Return [X, Y] of the center of cell containing provided text 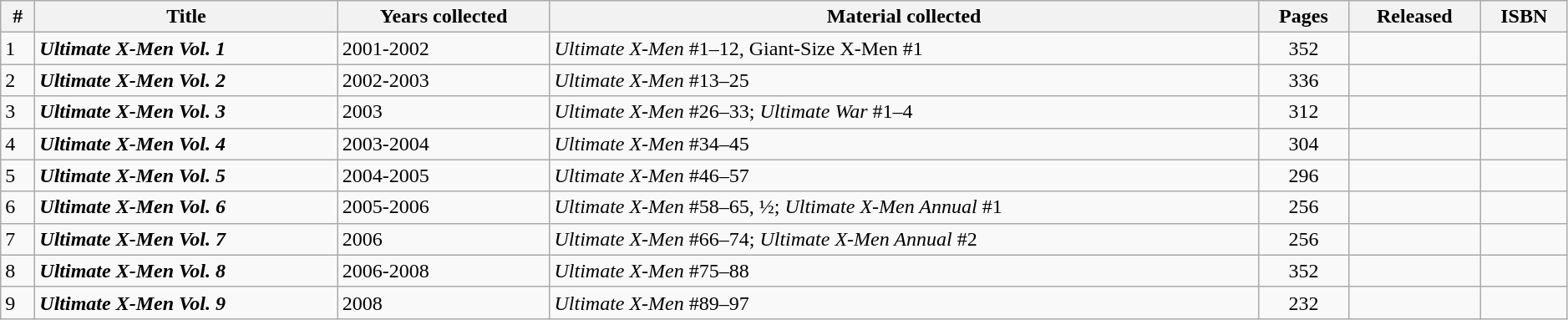
232 [1303, 302]
6 [18, 207]
Ultimate X-Men Vol. 9 [186, 302]
4 [18, 144]
296 [1303, 175]
9 [18, 302]
3 [18, 112]
2006-2008 [444, 271]
2005-2006 [444, 207]
Ultimate X-Men #75–88 [904, 271]
1 [18, 48]
Pages [1303, 17]
Ultimate X-Men #13–25 [904, 80]
2003 [444, 112]
Ultimate X-Men #26–33; Ultimate War #1–4 [904, 112]
Title [186, 17]
336 [1303, 80]
2001-2002 [444, 48]
Ultimate X-Men Vol. 2 [186, 80]
Ultimate X-Men #1–12, Giant-Size X-Men #1 [904, 48]
Ultimate X-Men Vol. 8 [186, 271]
Ultimate X-Men #66–74; Ultimate X-Men Annual #2 [904, 239]
2006 [444, 239]
2002-2003 [444, 80]
Ultimate X-Men Vol. 5 [186, 175]
2003-2004 [444, 144]
Ultimate X-Men Vol. 7 [186, 239]
Ultimate X-Men #58–65, ½; Ultimate X-Men Annual #1 [904, 207]
ISBN [1524, 17]
312 [1303, 112]
Released [1414, 17]
Ultimate X-Men Vol. 3 [186, 112]
2008 [444, 302]
8 [18, 271]
Ultimate X-Men #46–57 [904, 175]
Ultimate X-Men Vol. 6 [186, 207]
304 [1303, 144]
Material collected [904, 17]
7 [18, 239]
2 [18, 80]
# [18, 17]
Years collected [444, 17]
Ultimate X-Men Vol. 4 [186, 144]
Ultimate X-Men #89–97 [904, 302]
5 [18, 175]
Ultimate X-Men #34–45 [904, 144]
Ultimate X-Men Vol. 1 [186, 48]
2004-2005 [444, 175]
